Capture the cell that displays the provided text and extract its [x, y] central coordinate. 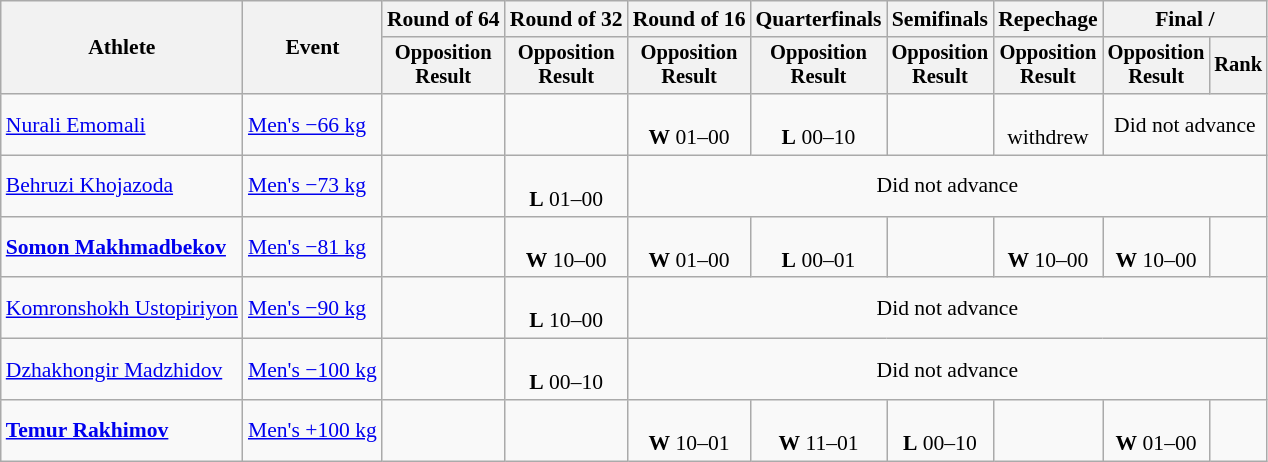
L 10–00 [566, 308]
Men's −100 kg [312, 370]
Behruzi Khojazoda [122, 186]
Men's −66 kg [312, 124]
withdrew [1048, 124]
Round of 32 [566, 19]
Men's −73 kg [312, 186]
Final / [1185, 19]
Repechage [1048, 19]
Temur Rakhimov [122, 430]
Semifinals [940, 19]
Round of 16 [690, 19]
Round of 64 [444, 19]
Dzhakhongir Madzhidov [122, 370]
Men's −90 kg [312, 308]
Quarterfinals [818, 19]
W 11–01 [818, 430]
L 01–00 [566, 186]
Komronshokh Ustopiriyon [122, 308]
Athlete [122, 48]
Men's −81 kg [312, 248]
Nurali Emomali [122, 124]
Men's +100 kg [312, 430]
L 00–01 [818, 248]
W 10–01 [690, 430]
Rank [1238, 66]
Somon Makhmadbekov [122, 248]
Event [312, 48]
